Provide the (X, Y) coordinate of the cell's center where the given text is located.  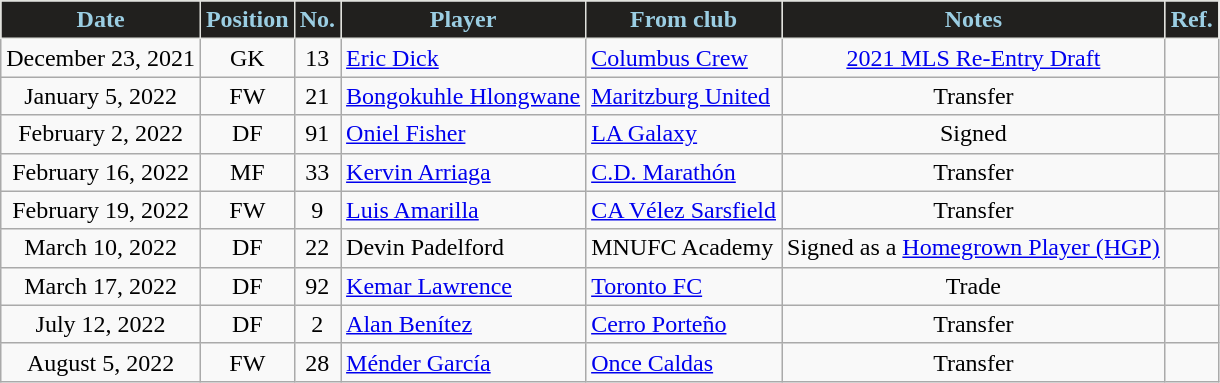
March 10, 2022 (101, 248)
2021 MLS Re-Entry Draft (974, 58)
Alan Benítez (464, 324)
January 5, 2022 (101, 96)
Bongokuhle Hlongwane (464, 96)
Signed as a Homegrown Player (HGP) (974, 248)
Toronto FC (684, 286)
21 (317, 96)
13 (317, 58)
91 (317, 134)
9 (317, 210)
22 (317, 248)
Luis Amarilla (464, 210)
August 5, 2022 (101, 362)
MF (247, 172)
28 (317, 362)
Kemar Lawrence (464, 286)
No. (317, 20)
December 23, 2021 (101, 58)
February 2, 2022 (101, 134)
33 (317, 172)
Player (464, 20)
Notes (974, 20)
LA Galaxy (684, 134)
Once Caldas (684, 362)
Maritzburg United (684, 96)
March 17, 2022 (101, 286)
Ménder García (464, 362)
Oniel Fisher (464, 134)
Cerro Porteño (684, 324)
From club (684, 20)
MNUFC Academy (684, 248)
2 (317, 324)
July 12, 2022 (101, 324)
CA Vélez Sarsfield (684, 210)
Kervin Arriaga (464, 172)
Eric Dick (464, 58)
Trade (974, 286)
92 (317, 286)
February 16, 2022 (101, 172)
Columbus Crew (684, 58)
February 19, 2022 (101, 210)
C.D. Marathón (684, 172)
GK (247, 58)
Position (247, 20)
Signed (974, 134)
Devin Padelford (464, 248)
Date (101, 20)
Ref. (1192, 20)
